Identify which cell holds the provided text, then report its (X, Y) central coordinate. 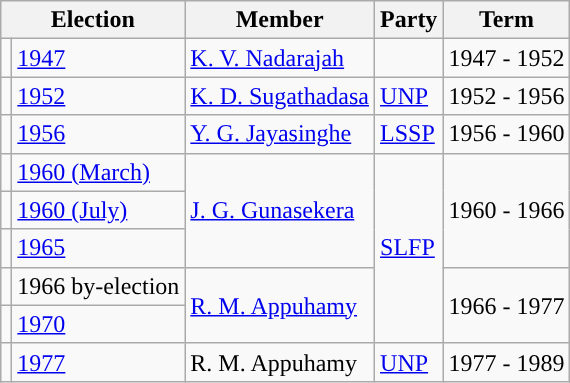
1966 - 1977 (506, 305)
1947 (98, 58)
1966 by-election (98, 286)
1947 - 1952 (506, 58)
1970 (98, 324)
SLFP (409, 248)
Term (506, 20)
J. G. Gunasekera (280, 210)
1977 (98, 362)
1965 (98, 248)
Party (409, 20)
K. V. Nadarajah (280, 58)
Y. G. Jayasinghe (280, 134)
1952 (98, 96)
Election (93, 20)
1956 - 1960 (506, 134)
1977 - 1989 (506, 362)
LSSP (409, 134)
Member (280, 20)
K. D. Sugathadasa (280, 96)
1960 (July) (98, 210)
1960 (March) (98, 172)
1956 (98, 134)
1952 - 1956 (506, 96)
1960 - 1966 (506, 210)
